From the cell containing the given text, extract its center point as [X, Y] coordinate. 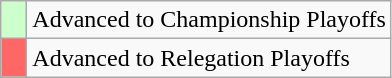
Advanced to Relegation Playoffs [210, 58]
Advanced to Championship Playoffs [210, 20]
